Pinpoint the cell where the given text exists, returning its [X, Y] midpoint coordinate. 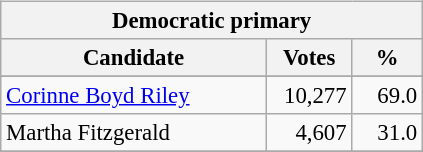
10,277 [309, 96]
Martha Fitzgerald [134, 133]
4,607 [309, 133]
Corinne Boyd Riley [134, 96]
Votes [309, 58]
69.0 [388, 96]
Democratic primary [212, 21]
% [388, 58]
31.0 [388, 133]
Candidate [134, 58]
